Scan for the cell matching the given text and deliver its (x, y) coordinate at center. 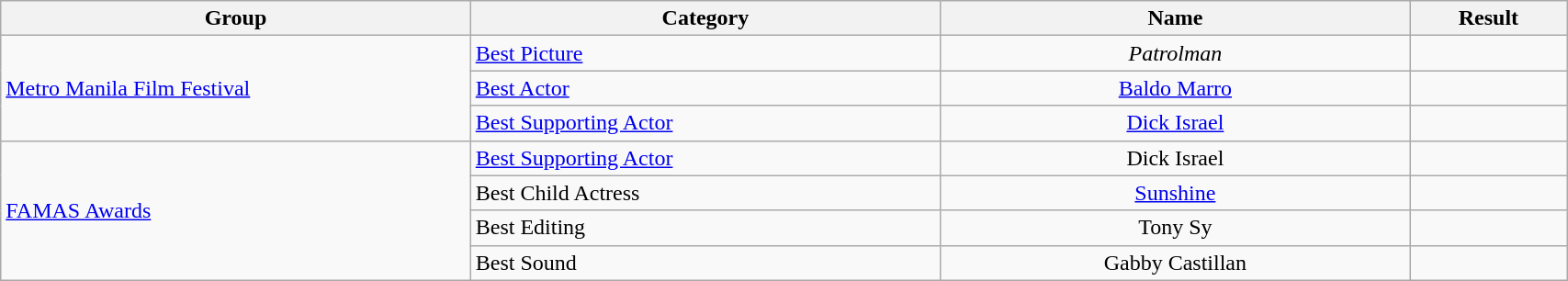
Category (705, 18)
Metro Manila Film Festival (235, 88)
Best Child Actress (705, 193)
Best Editing (705, 228)
Name (1176, 18)
Result (1488, 18)
Tony Sy (1176, 228)
Patrolman (1176, 53)
Baldo Marro (1176, 88)
Best Picture (705, 53)
Best Actor (705, 88)
FAMAS Awards (235, 210)
Best Sound (705, 263)
Gabby Castillan (1176, 263)
Sunshine (1176, 193)
Group (235, 18)
